Scan for the cell matching the given text and deliver its (x, y) coordinate at center. 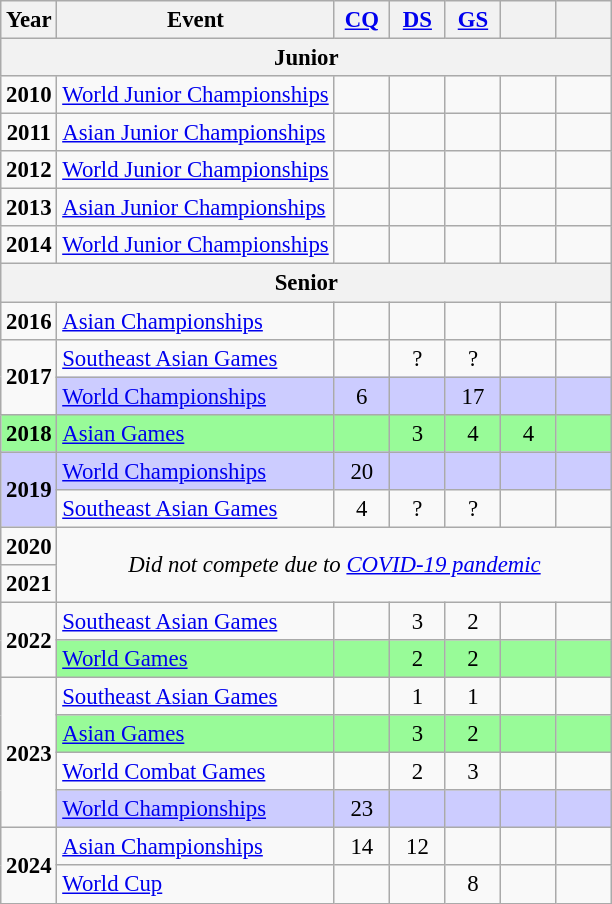
Event (196, 20)
World Games (196, 659)
DS (418, 20)
2018 (29, 433)
23 (362, 809)
12 (418, 847)
GS (473, 20)
2010 (29, 95)
2012 (29, 170)
Year (29, 20)
Did not compete due to COVID-19 pandemic (334, 564)
Senior (306, 283)
8 (473, 885)
World Cup (196, 885)
2020 (29, 546)
2024 (29, 866)
2022 (29, 640)
2019 (29, 490)
17 (473, 396)
14 (362, 847)
2021 (29, 584)
2014 (29, 245)
CQ (362, 20)
2017 (29, 376)
2016 (29, 321)
2023 (29, 753)
2013 (29, 208)
Junior (306, 58)
2011 (29, 133)
World Combat Games (196, 772)
20 (362, 471)
6 (362, 396)
